Return (x, y) of the center of cell containing provided text 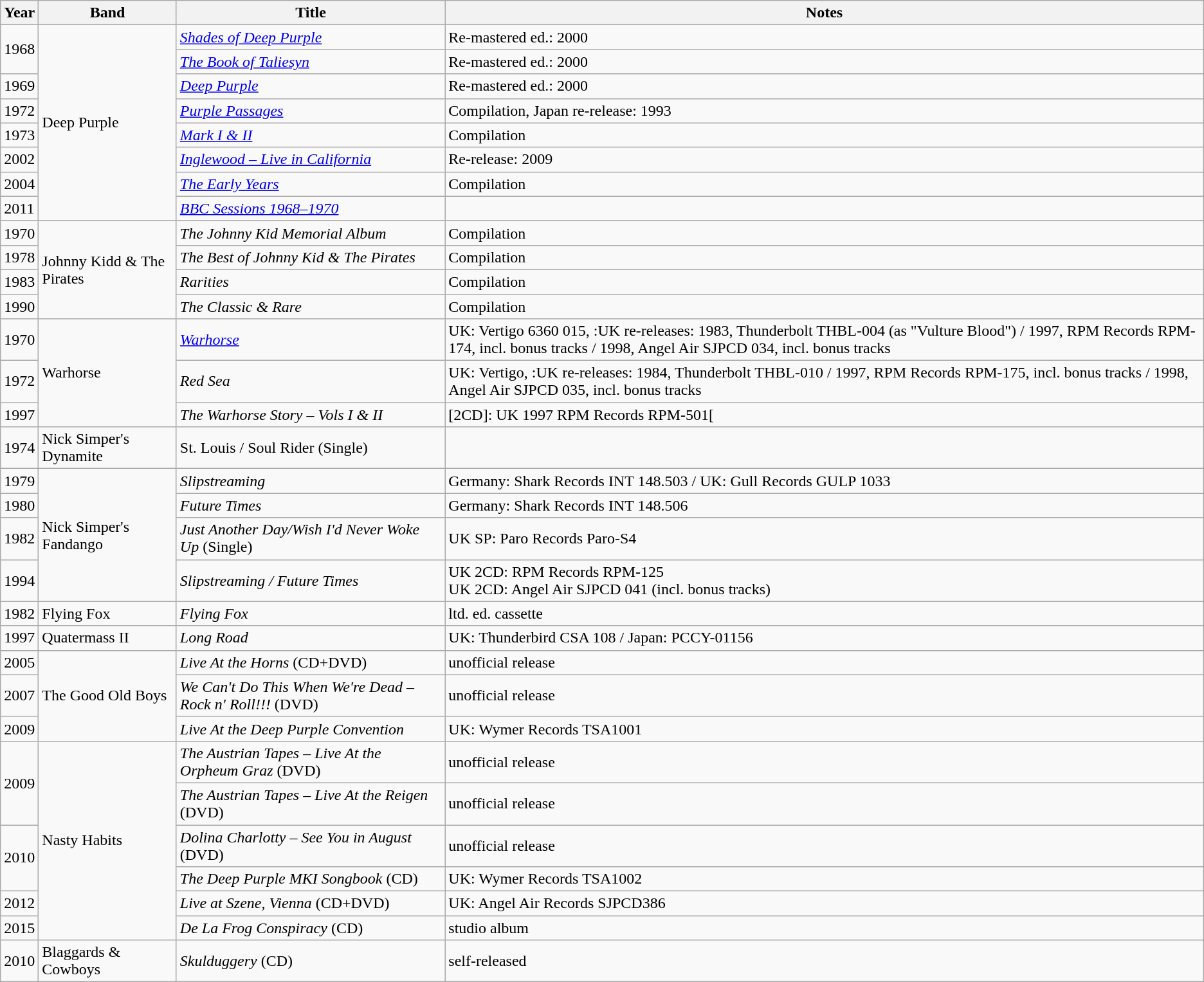
1979 (19, 481)
The Deep Purple MKI Songbook (CD) (311, 879)
studio album (825, 928)
Live at Szene, Vienna (CD+DVD) (311, 904)
Rarities (311, 282)
Slipstreaming / Future Times (311, 580)
The Good Old Boys (107, 696)
Shades of Deep Purple (311, 37)
UK: Wymer Records TSA1001 (825, 729)
Germany: Shark Records INT 148.506 (825, 505)
Band (107, 13)
Notes (825, 13)
1978 (19, 257)
UK SP: Paro Records Paro-S4 (825, 539)
Live At the Horns (CD+DVD) (311, 662)
Purple Passages (311, 111)
Inglewood – Live in California (311, 159)
2005 (19, 662)
The Book of Taliesyn (311, 62)
Skulduggery (CD) (311, 961)
The Early Years (311, 184)
Dolina Charlotty – See You in August (DVD) (311, 845)
UK: Wymer Records TSA1002 (825, 879)
2012 (19, 904)
Long Road (311, 638)
Future Times (311, 505)
self-released (825, 961)
Slipstreaming (311, 481)
Title (311, 13)
Red Sea (311, 382)
2015 (19, 928)
UK 2CD: RPM Records RPM-125UK 2CD: Angel Air SJPCD 041 (incl. bonus tracks) (825, 580)
The Austrian Tapes – Live At the Reigen (DVD) (311, 804)
2011 (19, 208)
Blaggards & Cowboys (107, 961)
UK: Angel Air Records SJPCD386 (825, 904)
1983 (19, 282)
[2CD]: UK 1997 RPM Records RPM-501[ (825, 415)
De La Frog Conspiracy (CD) (311, 928)
1968 (19, 50)
St. Louis / Soul Rider (Single) (311, 448)
ltd. ed. cassette (825, 614)
Re-release: 2009 (825, 159)
We Can't Do This When We're Dead – Rock n' Roll!!! (DVD) (311, 696)
1969 (19, 86)
1994 (19, 580)
2004 (19, 184)
The Warhorse Story – Vols I & II (311, 415)
Johnny Kidd & The Pirates (107, 269)
UK: Thunderbird CSA 108 / Japan: PCCY-01156 (825, 638)
2007 (19, 696)
The Austrian Tapes – Live At the Orpheum Graz (DVD) (311, 761)
Nick Simper's Fandango (107, 535)
2002 (19, 159)
Germany: Shark Records INT 148.503 / UK: Gull Records GULP 1033 (825, 481)
Year (19, 13)
BBC Sessions 1968–1970 (311, 208)
Just Another Day/Wish I'd Never Woke Up (Single) (311, 539)
Nasty Habits (107, 840)
Compilation, Japan re-release: 1993 (825, 111)
The Best of Johnny Kid & The Pirates (311, 257)
Quatermass II (107, 638)
Mark I & II (311, 135)
1974 (19, 448)
Nick Simper's Dynamite (107, 448)
1990 (19, 307)
1980 (19, 505)
The Classic & Rare (311, 307)
Live At the Deep Purple Convention (311, 729)
1973 (19, 135)
The Johnny Kid Memorial Album (311, 233)
